Output the [x, y] coordinate of the center of the cell containing the given text.  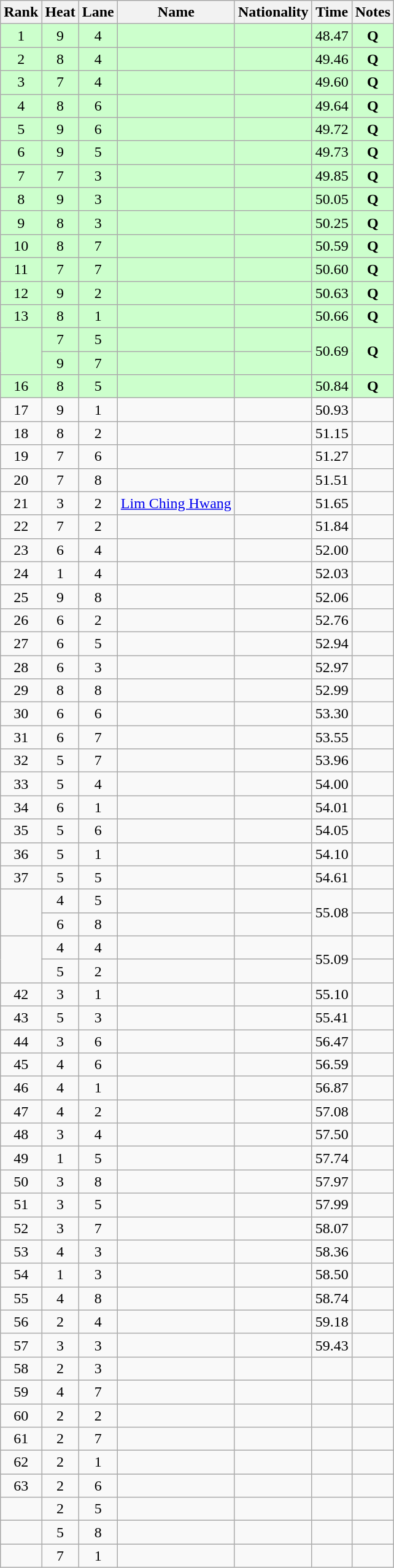
26 [21, 620]
51.51 [331, 480]
23 [21, 550]
50.66 [331, 316]
34 [21, 807]
10 [21, 246]
19 [21, 457]
Lim Ching Hwang [176, 503]
54.10 [331, 854]
54.01 [331, 807]
60 [21, 1415]
50.69 [331, 351]
51.65 [331, 503]
50.59 [331, 246]
46 [21, 1088]
52.94 [331, 643]
24 [21, 573]
56.59 [331, 1065]
49.60 [331, 82]
56.47 [331, 1041]
53.55 [331, 737]
51.84 [331, 527]
Time [331, 12]
18 [21, 433]
35 [21, 831]
52.03 [331, 573]
43 [21, 1017]
51.27 [331, 457]
49.46 [331, 59]
50.25 [331, 222]
52.76 [331, 620]
55.10 [331, 994]
48 [21, 1135]
54 [21, 1275]
50.63 [331, 293]
Nationality [273, 12]
32 [21, 761]
13 [21, 316]
37 [21, 877]
Lane [98, 12]
Heat [60, 12]
50.60 [331, 269]
49.64 [331, 106]
63 [21, 1486]
22 [21, 527]
50.84 [331, 386]
Notes [373, 12]
57.99 [331, 1205]
57.97 [331, 1182]
50.05 [331, 199]
58.36 [331, 1252]
56.87 [331, 1088]
57.74 [331, 1158]
53.30 [331, 714]
30 [21, 714]
55.09 [331, 959]
50 [21, 1182]
57.08 [331, 1111]
53 [21, 1252]
27 [21, 643]
11 [21, 269]
17 [21, 410]
52.06 [331, 597]
54.05 [331, 831]
42 [21, 994]
49 [21, 1158]
47 [21, 1111]
12 [21, 293]
31 [21, 737]
21 [21, 503]
62 [21, 1462]
33 [21, 784]
45 [21, 1065]
54.00 [331, 784]
16 [21, 386]
25 [21, 597]
52.00 [331, 550]
51.15 [331, 433]
52.97 [331, 667]
58.50 [331, 1275]
59.18 [331, 1322]
53.96 [331, 761]
52.99 [331, 691]
55.41 [331, 1017]
Rank [21, 12]
54.61 [331, 877]
57 [21, 1345]
28 [21, 667]
49.72 [331, 129]
57.50 [331, 1135]
29 [21, 691]
Name [176, 12]
49.85 [331, 176]
58 [21, 1368]
50.93 [331, 410]
48.47 [331, 36]
55 [21, 1298]
36 [21, 854]
52 [21, 1228]
44 [21, 1041]
51 [21, 1205]
58.07 [331, 1228]
49.73 [331, 152]
20 [21, 480]
59.43 [331, 1345]
55.08 [331, 912]
56 [21, 1322]
61 [21, 1439]
58.74 [331, 1298]
59 [21, 1392]
